For the text-containing cell, return its midpoint in (x, y) coordinate format. 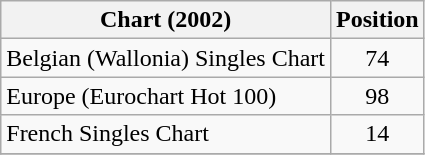
74 (377, 58)
Europe (Eurochart Hot 100) (166, 96)
98 (377, 96)
Belgian (Wallonia) Singles Chart (166, 58)
14 (377, 134)
Position (377, 20)
Chart (2002) (166, 20)
French Singles Chart (166, 134)
